Output the [x, y] coordinate of the center of the cell containing the given text.  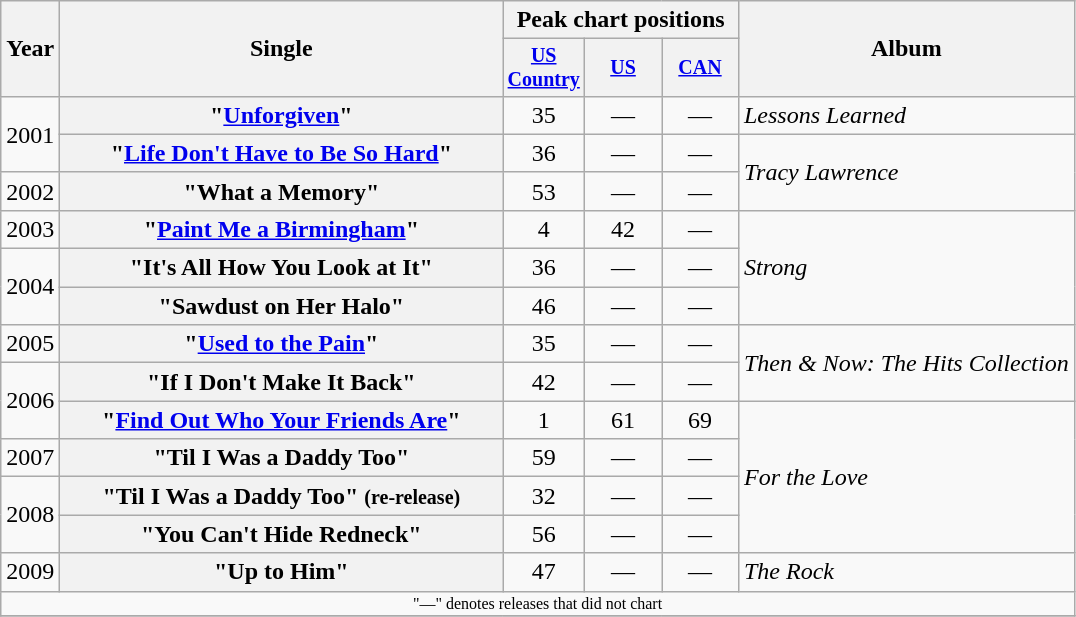
59 [544, 458]
2004 [30, 287]
"It's All How You Look at It" [282, 268]
"If I Don't Make It Back" [282, 382]
Tracy Lawrence [906, 172]
US Country [544, 68]
"Find Out Who Your Friends Are" [282, 420]
For the Love [906, 477]
53 [544, 191]
46 [544, 306]
"Unforgiven" [282, 115]
32 [544, 496]
2001 [30, 134]
Then & Now: The Hits Collection [906, 363]
56 [544, 534]
"You Can't Hide Redneck" [282, 534]
"Up to Him" [282, 572]
2003 [30, 229]
"Used to the Pain" [282, 344]
"Til I Was a Daddy Too" (re-release) [282, 496]
69 [700, 420]
47 [544, 572]
The Rock [906, 572]
Single [282, 49]
"—" denotes releases that did not chart [538, 603]
Lessons Learned [906, 115]
US [624, 68]
61 [624, 420]
2002 [30, 191]
Album [906, 49]
Year [30, 49]
"What a Memory" [282, 191]
2008 [30, 515]
4 [544, 229]
2009 [30, 572]
1 [544, 420]
"Paint Me a Birmingham" [282, 229]
2006 [30, 401]
Peak chart positions [621, 20]
"Life Don't Have to Be So Hard" [282, 153]
CAN [700, 68]
Strong [906, 267]
2007 [30, 458]
2005 [30, 344]
"Sawdust on Her Halo" [282, 306]
"Til I Was a Daddy Too" [282, 458]
